Determine the [x, y] coordinate at the center of the cell enclosing the given text.  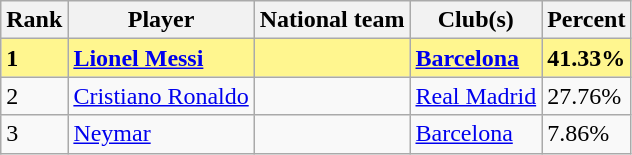
Cristiano Ronaldo [161, 96]
Player [161, 20]
2 [34, 96]
3 [34, 134]
Neymar [161, 134]
Rank [34, 20]
Club(s) [476, 20]
7.86% [586, 134]
Percent [586, 20]
1 [34, 58]
27.76% [586, 96]
41.33% [586, 58]
Lionel Messi [161, 58]
Real Madrid [476, 96]
National team [332, 20]
